Extract the [X, Y] coordinate from the center of the cell holding the provided text.  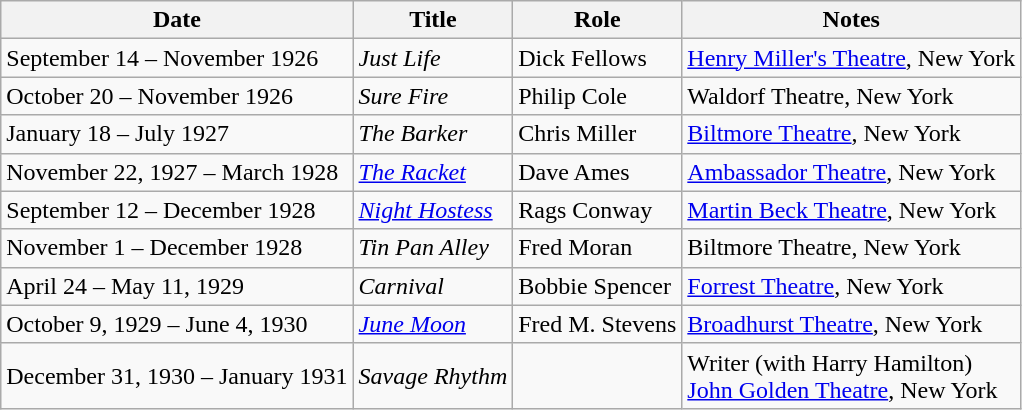
Title [433, 20]
Just Life [433, 58]
The Barker [433, 134]
Rags Conway [598, 210]
September 12 – December 1928 [177, 210]
Dick Fellows [598, 58]
Chris Miller [598, 134]
Fred M. Stevens [598, 324]
November 22, 1927 – March 1928 [177, 172]
Role [598, 20]
Writer (with Harry Hamilton)John Golden Theatre, New York [852, 376]
September 14 – November 1926 [177, 58]
Tin Pan Alley [433, 248]
Henry Miller's Theatre, New York [852, 58]
Forrest Theatre, New York [852, 286]
The Racket [433, 172]
Ambassador Theatre, New York [852, 172]
Carnival [433, 286]
Savage Rhythm [433, 376]
January 18 – July 1927 [177, 134]
Martin Beck Theatre, New York [852, 210]
Broadhurst Theatre, New York [852, 324]
October 20 – November 1926 [177, 96]
Bobbie Spencer [598, 286]
Night Hostess [433, 210]
Waldorf Theatre, New York [852, 96]
June Moon [433, 324]
Sure Fire [433, 96]
Dave Ames [598, 172]
Notes [852, 20]
October 9, 1929 – June 4, 1930 [177, 324]
November 1 – December 1928 [177, 248]
Date [177, 20]
Fred Moran [598, 248]
April 24 – May 11, 1929 [177, 286]
December 31, 1930 – January 1931 [177, 376]
Philip Cole [598, 96]
